Search for the cell housing the specified text and yield its (x, y) center coordinate. 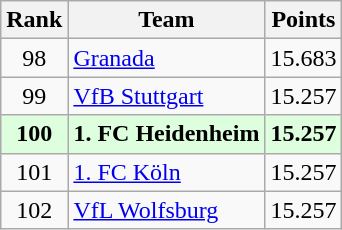
101 (34, 172)
Team (166, 20)
1. FC Heidenheim (166, 134)
1. FC Köln (166, 172)
VfL Wolfsburg (166, 210)
98 (34, 58)
Rank (34, 20)
99 (34, 96)
VfB Stuttgart (166, 96)
15.683 (304, 58)
Points (304, 20)
Granada (166, 58)
102 (34, 210)
100 (34, 134)
